Pinpoint the cell where the given text exists, returning its [x, y] midpoint coordinate. 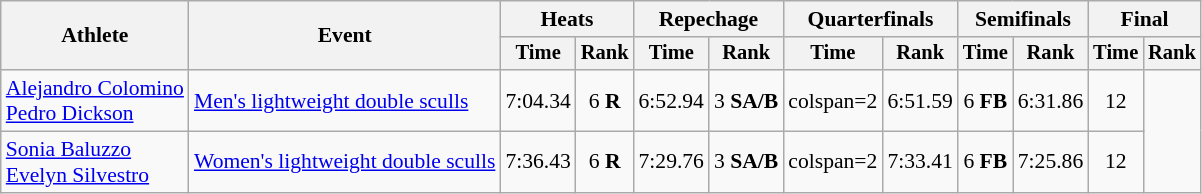
7:29.76 [670, 162]
Men's lightweight double sculls [344, 100]
Event [344, 36]
Women's lightweight double sculls [344, 162]
Repechage [708, 19]
Heats [566, 19]
6:51.59 [920, 100]
Athlete [95, 36]
Quarterfinals [870, 19]
7:04.34 [538, 100]
Sonia BaluzzoEvelyn Silvestro [95, 162]
7:36.43 [538, 162]
Semifinals [1023, 19]
Alejandro ColominoPedro Dickson [95, 100]
7:25.86 [1050, 162]
7:33.41 [920, 162]
6:31.86 [1050, 100]
Final [1144, 19]
6:52.94 [670, 100]
